Return (x, y) of the center of cell containing provided text 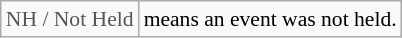
means an event was not held. (270, 19)
NH / Not Held (70, 19)
